Output the [X, Y] coordinate of the center of the cell containing the given text.  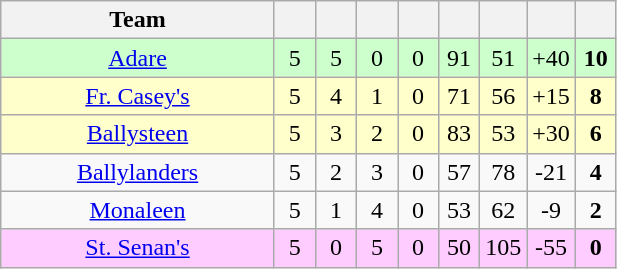
Fr. Casey's [138, 96]
78 [504, 172]
Adare [138, 58]
-55 [552, 248]
57 [460, 172]
Monaleen [138, 210]
Ballysteen [138, 134]
56 [504, 96]
Team [138, 20]
6 [596, 134]
Ballylanders [138, 172]
8 [596, 96]
-9 [552, 210]
+40 [552, 58]
-21 [552, 172]
50 [460, 248]
83 [460, 134]
62 [504, 210]
St. Senan's [138, 248]
51 [504, 58]
10 [596, 58]
+15 [552, 96]
91 [460, 58]
+30 [552, 134]
71 [460, 96]
105 [504, 248]
